Output the [X, Y] coordinate of the center of the cell containing the given text.  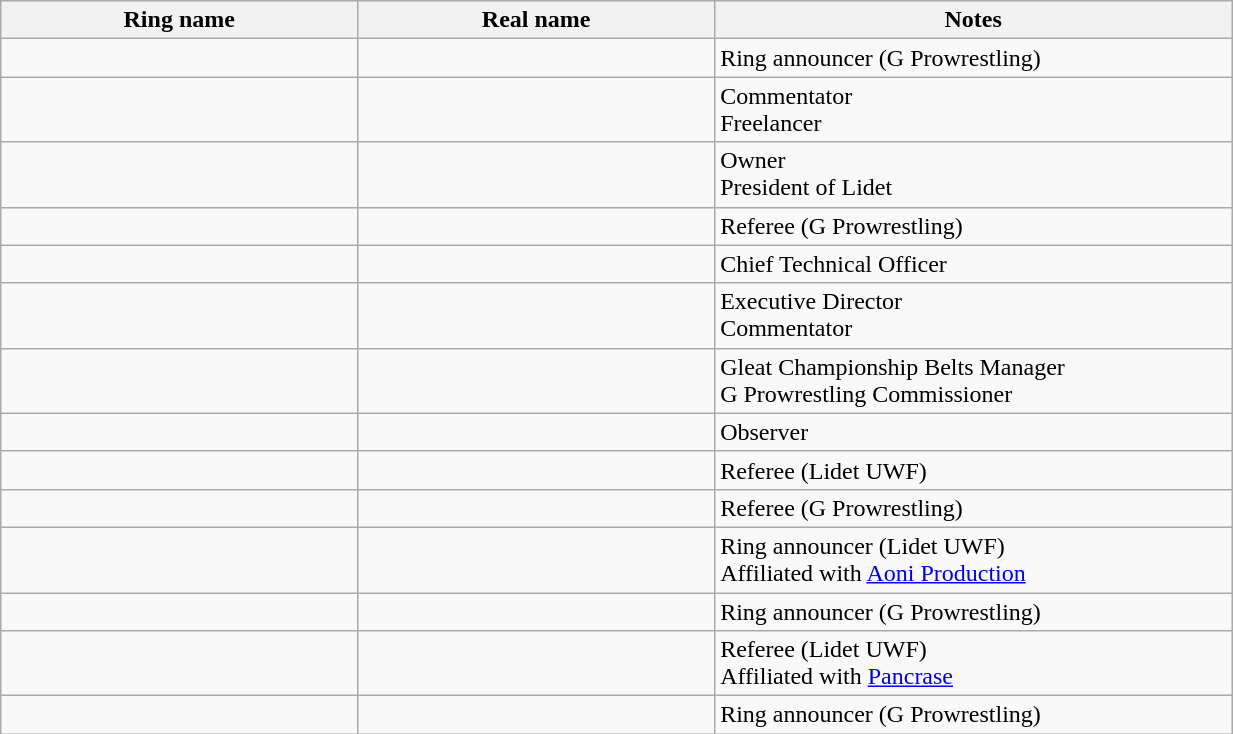
Chief Technical Officer [974, 264]
OwnerPresident of Lidet [974, 174]
CommentatorFreelancer [974, 110]
Ring name [180, 20]
Gleat Championship Belts ManagerG Prowrestling Commissioner [974, 380]
Referee (Lidet UWF) [974, 470]
Referee (Lidet UWF)Affiliated with Pancrase [974, 664]
Executive DirectorCommentator [974, 316]
Real name [536, 20]
Observer [974, 432]
Notes [974, 20]
Ring announcer (Lidet UWF)Affiliated with Aoni Production [974, 560]
